Find where the given text appears and provide that cell's center as (x, y) coordinate. 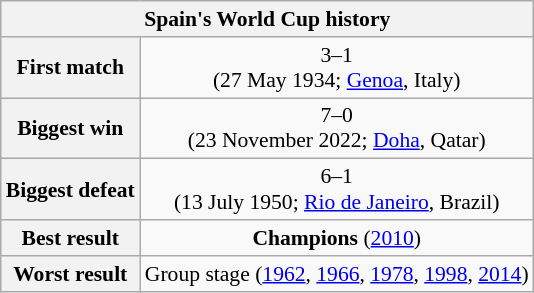
Biggest win (70, 128)
6–1 (13 July 1950; Rio de Janeiro, Brazil) (337, 190)
3–1 (27 May 1934; Genoa, Italy) (337, 68)
Worst result (70, 274)
7–0 (23 November 2022; Doha, Qatar) (337, 128)
Group stage (1962, 1966, 1978, 1998, 2014) (337, 274)
Champions (2010) (337, 238)
Biggest defeat (70, 190)
Best result (70, 238)
Spain's World Cup history (268, 19)
First match (70, 68)
